Find where the given text appears and provide that cell's center as (X, Y) coordinate. 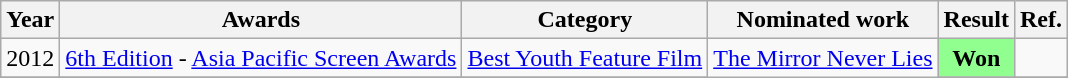
Awards (261, 20)
Result (976, 20)
Ref. (1040, 20)
Nominated work (823, 20)
2012 (30, 58)
Won (976, 58)
Category (585, 20)
The Mirror Never Lies (823, 58)
Year (30, 20)
Best Youth Feature Film (585, 58)
6th Edition - Asia Pacific Screen Awards (261, 58)
